For the text-containing cell, return its midpoint in [x, y] coordinate format. 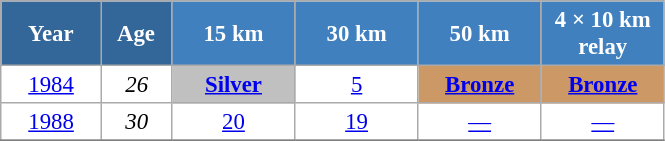
20 [234, 122]
Age [136, 34]
Silver [234, 85]
50 km [480, 34]
30 [136, 122]
4 × 10 km relay [602, 34]
26 [136, 85]
1984 [52, 85]
5 [356, 85]
1988 [52, 122]
30 km [356, 34]
19 [356, 122]
Year [52, 34]
15 km [234, 34]
